Locate the cell with the specified text and output its (X, Y) center coordinate. 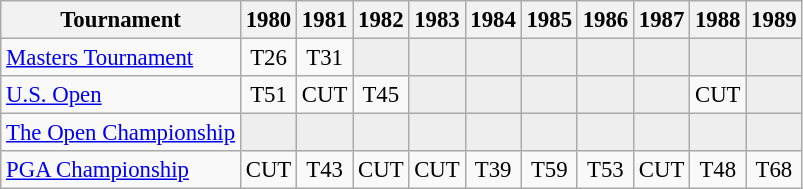
1985 (549, 20)
T31 (325, 58)
The Open Championship (121, 133)
Tournament (121, 20)
Masters Tournament (121, 58)
1983 (437, 20)
PGA Championship (121, 170)
1980 (268, 20)
1987 (661, 20)
T39 (493, 170)
1989 (774, 20)
1981 (325, 20)
1986 (605, 20)
T51 (268, 95)
U.S. Open (121, 95)
T48 (718, 170)
T59 (549, 170)
T45 (381, 95)
T53 (605, 170)
T26 (268, 58)
1984 (493, 20)
1982 (381, 20)
T68 (774, 170)
T43 (325, 170)
1988 (718, 20)
